Find where the given text appears and provide that cell's center as (X, Y) coordinate. 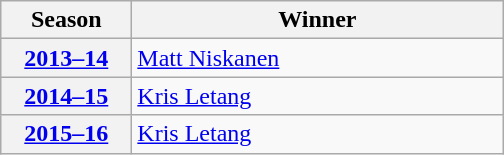
2015–16 (66, 134)
Matt Niskanen (318, 58)
Winner (318, 20)
2014–15 (66, 96)
Season (66, 20)
2013–14 (66, 58)
